Scan for the cell matching the given text and deliver its [X, Y] coordinate at center. 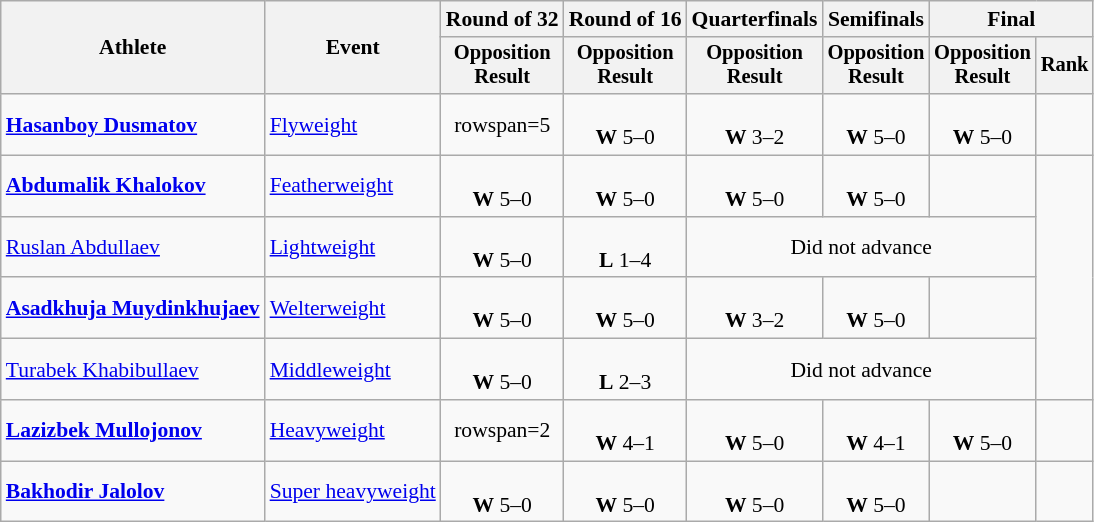
L 2–3 [626, 370]
Quarterfinals [755, 19]
Lightweight [353, 248]
Round of 32 [502, 19]
Round of 16 [626, 19]
Super heavyweight [353, 492]
Featherweight [353, 186]
Athlete [133, 48]
rowspan=2 [502, 430]
Heavyweight [353, 430]
Middleweight [353, 370]
Rank [1065, 66]
Lazizbek Mullojonov [133, 430]
Bakhodir Jalolov [133, 492]
rowspan=5 [502, 124]
Asadkhuja Muydinkhujaev [133, 308]
Welterweight [353, 308]
Abdumalik Khalokov [133, 186]
Final [1011, 19]
Event [353, 48]
Ruslan Abdullaev [133, 248]
Turabek Khabibullaev [133, 370]
Flyweight [353, 124]
L 1–4 [626, 248]
Semifinals [876, 19]
Hasanboy Dusmatov [133, 124]
